Detect which cell encompasses the target text, then output its [x, y] center coordinate. 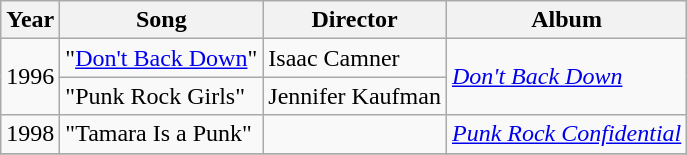
1996 [30, 77]
"Tamara Is a Punk" [162, 134]
"Don't Back Down" [162, 58]
Director [355, 20]
1998 [30, 134]
Jennifer Kaufman [355, 96]
Don't Back Down [566, 77]
Punk Rock Confidential [566, 134]
Isaac Camner [355, 58]
Year [30, 20]
Album [566, 20]
Song [162, 20]
"Punk Rock Girls" [162, 96]
